Pinpoint the cell where the given text exists, returning its (X, Y) midpoint coordinate. 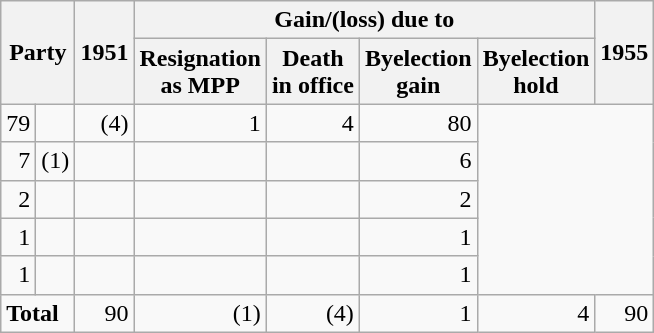
6 (418, 161)
1951 (104, 52)
Byelectiongain (418, 72)
Party (38, 52)
Total (38, 313)
79 (18, 123)
Byelectionhold (536, 72)
Resignationas MPP (200, 72)
7 (18, 161)
1955 (624, 52)
Deathin office (312, 72)
80 (418, 123)
Gain/(loss) due to (364, 20)
